Locate the cell with the specified text and output its (x, y) center coordinate. 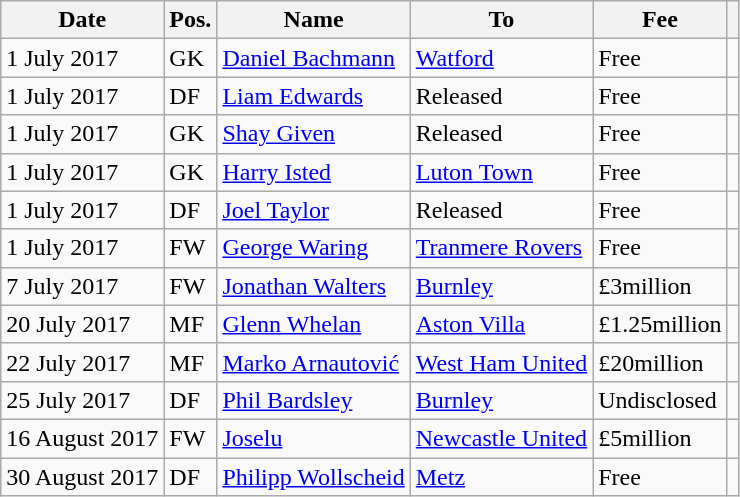
30 August 2017 (82, 477)
Phil Bardsley (314, 400)
Newcastle United (501, 438)
Harry Isted (314, 172)
Joel Taylor (314, 210)
£5million (660, 438)
Shay Given (314, 134)
£3million (660, 286)
Marko Arnautović (314, 362)
Tranmere Rovers (501, 248)
16 August 2017 (82, 438)
22 July 2017 (82, 362)
Glenn Whelan (314, 324)
West Ham United (501, 362)
Jonathan Walters (314, 286)
To (501, 20)
Metz (501, 477)
Luton Town (501, 172)
Philipp Wollscheid (314, 477)
Name (314, 20)
Daniel Bachmann (314, 58)
£20million (660, 362)
Watford (501, 58)
Joselu (314, 438)
Pos. (190, 20)
20 July 2017 (82, 324)
Liam Edwards (314, 96)
Undisclosed (660, 400)
George Waring (314, 248)
Fee (660, 20)
25 July 2017 (82, 400)
£1.25million (660, 324)
Aston Villa (501, 324)
7 July 2017 (82, 286)
Date (82, 20)
